Search for the cell housing the specified text and yield its (X, Y) center coordinate. 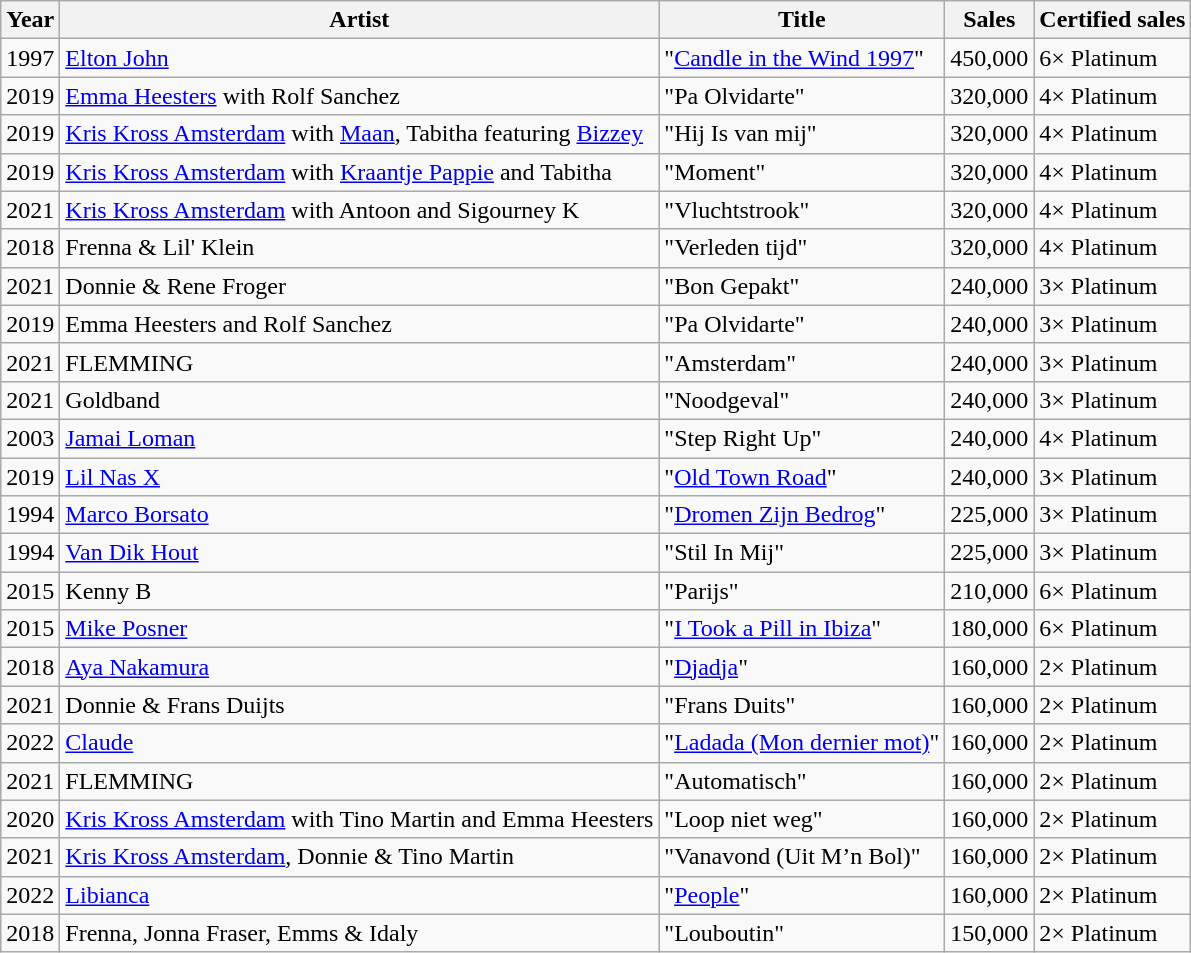
Title (802, 20)
"Hij Is van mij" (802, 134)
Kris Kross Amsterdam, Donnie & Tino Martin (360, 857)
"Noodgeval" (802, 400)
1997 (30, 58)
"Ladada (Mon dernier mot)" (802, 743)
210,000 (990, 591)
Artist (360, 20)
Lil Nas X (360, 477)
Libianca (360, 895)
Donnie & Rene Froger (360, 286)
Van Dik Hout (360, 553)
150,000 (990, 933)
"Step Right Up" (802, 438)
Aya Nakamura (360, 667)
"Dromen Zijn Bedrog" (802, 515)
Emma Heesters and Rolf Sanchez (360, 324)
Sales (990, 20)
"Candle in the Wind 1997" (802, 58)
Jamai Loman (360, 438)
Kenny B (360, 591)
"Parijs" (802, 591)
"Frans Duits" (802, 705)
Claude (360, 743)
"Loop niet weg" (802, 819)
Kris Kross Amsterdam with Maan, Tabitha featuring Bizzey (360, 134)
Marco Borsato (360, 515)
Certified sales (1112, 20)
"I Took a Pill in Ibiza" (802, 629)
Donnie & Frans Duijts (360, 705)
"Moment" (802, 172)
Elton John (360, 58)
"Stil In Mij" (802, 553)
"Automatisch" (802, 781)
"Amsterdam" (802, 362)
"Louboutin" (802, 933)
180,000 (990, 629)
"Old Town Road" (802, 477)
"Verleden tijd" (802, 248)
Kris Kross Amsterdam with Antoon and Sigourney K (360, 210)
"Vanavond (Uit M’n Bol)" (802, 857)
Goldband (360, 400)
450,000 (990, 58)
Frenna & Lil' Klein (360, 248)
Year (30, 20)
Frenna, Jonna Fraser, Emms & Idaly (360, 933)
"Bon Gepakt" (802, 286)
Mike Posner (360, 629)
"People" (802, 895)
2003 (30, 438)
2020 (30, 819)
"Vluchtstrook" (802, 210)
Kris Kross Amsterdam with Kraantje Pappie and Tabitha (360, 172)
"Djadja" (802, 667)
Kris Kross Amsterdam with Tino Martin and Emma Heesters (360, 819)
Emma Heesters with Rolf Sanchez (360, 96)
